Find where the given text appears and provide that cell's center as [X, Y] coordinate. 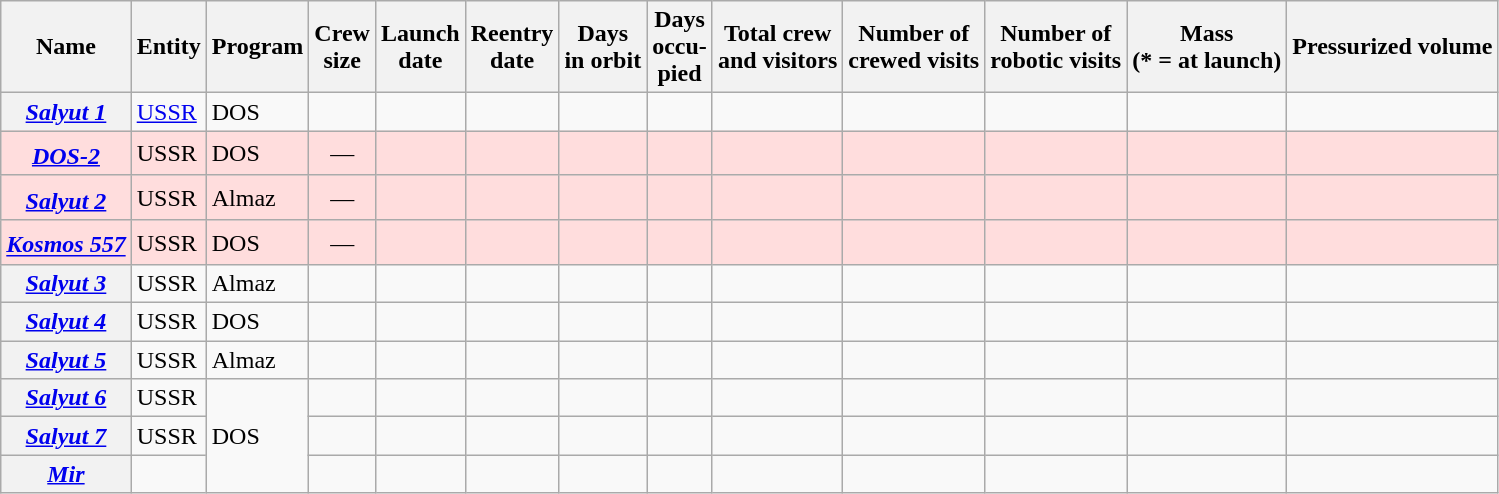
Daysin orbit [603, 47]
Salyut 7 [66, 436]
Number ofrobotic visits [1056, 47]
Total crewand visitors [777, 47]
Crew size [342, 47]
Mass (* = at launch) [1207, 47]
Kosmos 557 [66, 242]
Launch date [420, 47]
Mir [66, 474]
Salyut 1 [66, 112]
DOS-2 [66, 154]
Program [258, 47]
Salyut 2 [66, 198]
Salyut 3 [66, 284]
Salyut 5 [66, 360]
Salyut 4 [66, 322]
Daysoccu-pied [680, 47]
Number ofcrewed visits [914, 47]
Salyut 6 [66, 398]
Entity [168, 47]
Reentry date [512, 47]
Pressurized volume [1392, 47]
Name [66, 47]
